Return the (X, Y) coordinate for the center point of the cell that contains the specified text.  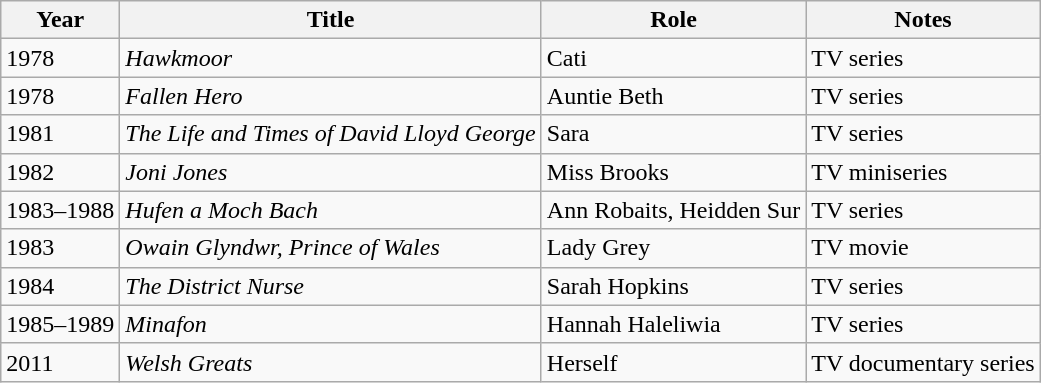
Fallen Hero (331, 96)
1984 (60, 286)
Notes (924, 20)
The District Nurse (331, 286)
Sara (673, 134)
Year (60, 20)
1983 (60, 248)
Role (673, 20)
Herself (673, 362)
Auntie Beth (673, 96)
Welsh Greats (331, 362)
Minafon (331, 324)
2011 (60, 362)
Miss Brooks (673, 172)
Sarah Hopkins (673, 286)
1985–1989 (60, 324)
Hufen a Moch Bach (331, 210)
Owain Glyndwr, Prince of Wales (331, 248)
Lady Grey (673, 248)
1983–1988 (60, 210)
TV movie (924, 248)
Title (331, 20)
Hannah Haleliwia (673, 324)
1981 (60, 134)
Ann Robaits, Heidden Sur (673, 210)
1982 (60, 172)
Cati (673, 58)
TV documentary series (924, 362)
Joni Jones (331, 172)
Hawkmoor (331, 58)
The Life and Times of David Lloyd George (331, 134)
TV miniseries (924, 172)
